Extract the [x, y] coordinate from the center of the cell holding the provided text.  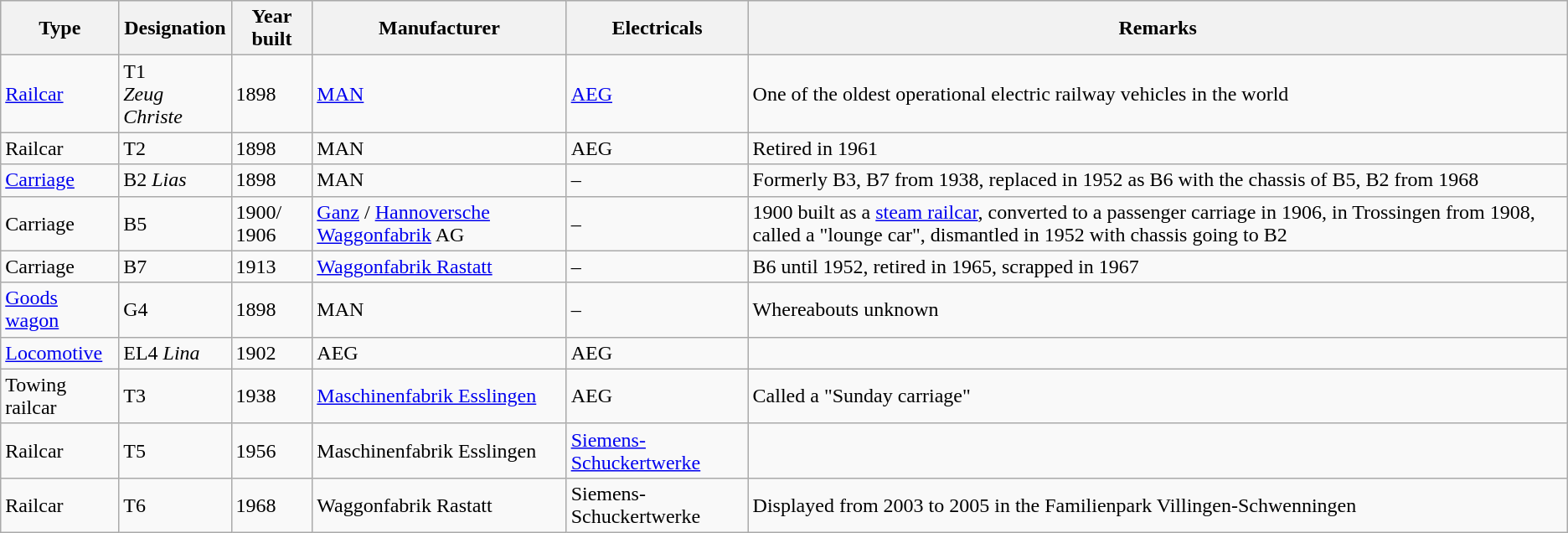
B5 [175, 223]
G4 [175, 310]
T6 [175, 505]
1900/ 1906 [271, 223]
Retired in 1961 [1158, 148]
Locomotive [60, 353]
One of the oldest operational electric railway vehicles in the world [1158, 94]
Designation [175, 28]
B6 until 1952, retired in 1965, scrapped in 1967 [1158, 266]
Towing railcar [60, 396]
Whereabouts unknown [1158, 310]
Displayed from 2003 to 2005 in the Familienpark Villingen-Schwenningen [1158, 505]
T2 [175, 148]
1956 [271, 451]
Year built [271, 28]
B7 [175, 266]
Type [60, 28]
Remarks [1158, 28]
T3 [175, 396]
1902 [271, 353]
1968 [271, 505]
Formerly B3, B7 from 1938, replaced in 1952 as B6 with the chassis of B5, B2 from 1968 [1158, 180]
Called a "Sunday carriage" [1158, 396]
1938 [271, 396]
Manufacturer [439, 28]
B2 Lias [175, 180]
T1Zeug Christe [175, 94]
1913 [271, 266]
T5 [175, 451]
Ganz / Hannoversche Waggonfabrik AG [439, 223]
Electricals [657, 28]
Goods wagon [60, 310]
EL4 Lina [175, 353]
